Detect which cell encompasses the target text, then output its (x, y) center coordinate. 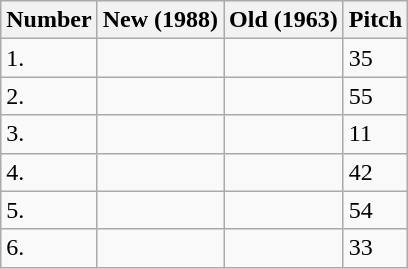
35 (375, 58)
55 (375, 96)
Old (1963) (284, 20)
2. (49, 96)
5. (49, 210)
Number (49, 20)
3. (49, 134)
Pitch (375, 20)
6. (49, 248)
54 (375, 210)
4. (49, 172)
42 (375, 172)
New (1988) (160, 20)
33 (375, 248)
1. (49, 58)
11 (375, 134)
